Extract the (x, y) coordinate from the center of the cell holding the provided text.  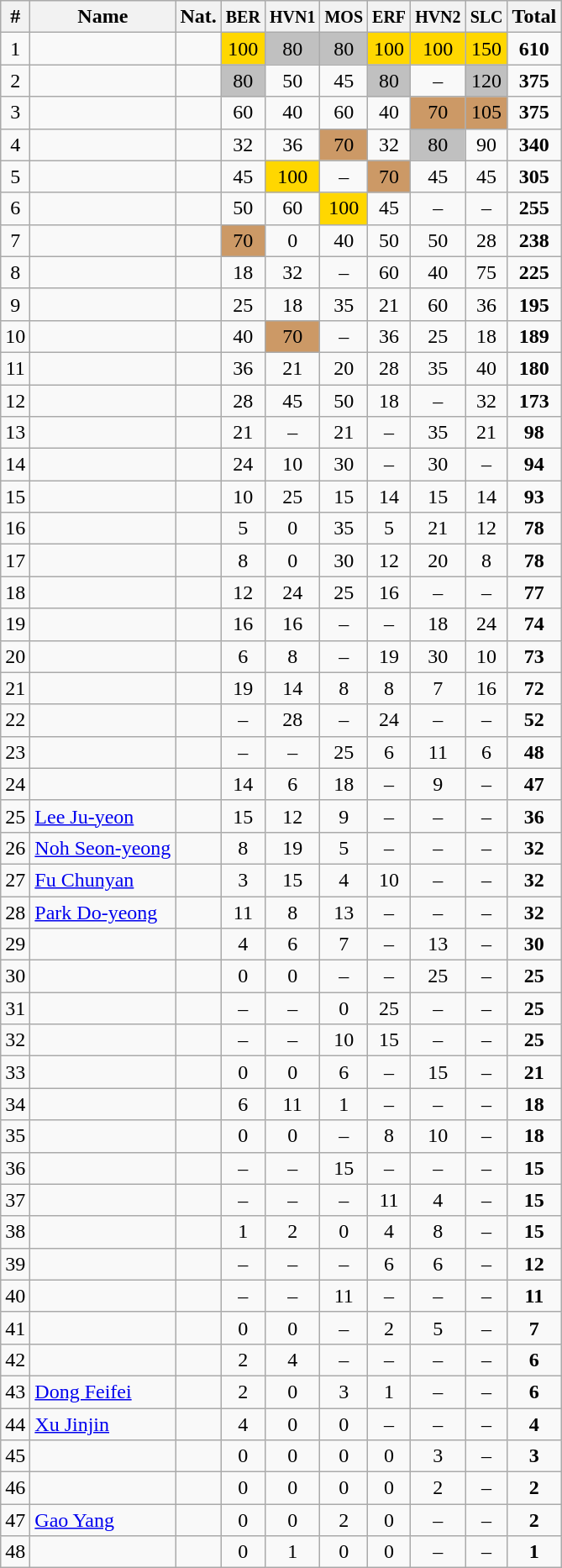
34 (15, 1104)
MOS (344, 17)
94 (534, 465)
195 (534, 304)
Lee Ju-yeon (102, 816)
38 (15, 1232)
Nat. (198, 17)
Dong Feifei (102, 1392)
73 (534, 656)
ERF (390, 17)
BER (243, 17)
75 (486, 272)
74 (534, 624)
31 (15, 1008)
39 (15, 1264)
44 (15, 1424)
Fu Chunyan (102, 880)
37 (15, 1200)
255 (534, 208)
Name (102, 17)
27 (15, 880)
26 (15, 848)
43 (15, 1392)
41 (15, 1328)
77 (534, 592)
29 (15, 944)
225 (534, 272)
33 (15, 1072)
90 (486, 145)
180 (534, 368)
Xu Jinjin (102, 1424)
238 (534, 240)
305 (534, 176)
46 (15, 1488)
HVN1 (292, 17)
173 (534, 401)
340 (534, 145)
HVN2 (439, 17)
Total (534, 17)
22 (15, 720)
Noh Seon-yeong (102, 848)
42 (15, 1360)
150 (486, 49)
52 (534, 720)
17 (15, 560)
Gao Yang (102, 1520)
105 (486, 113)
189 (534, 336)
610 (534, 49)
SLC (486, 17)
120 (486, 81)
93 (534, 497)
23 (15, 752)
98 (534, 433)
72 (534, 688)
Park Do-yeong (102, 912)
# (15, 17)
